Scan for the cell matching the given text and deliver its [X, Y] coordinate at center. 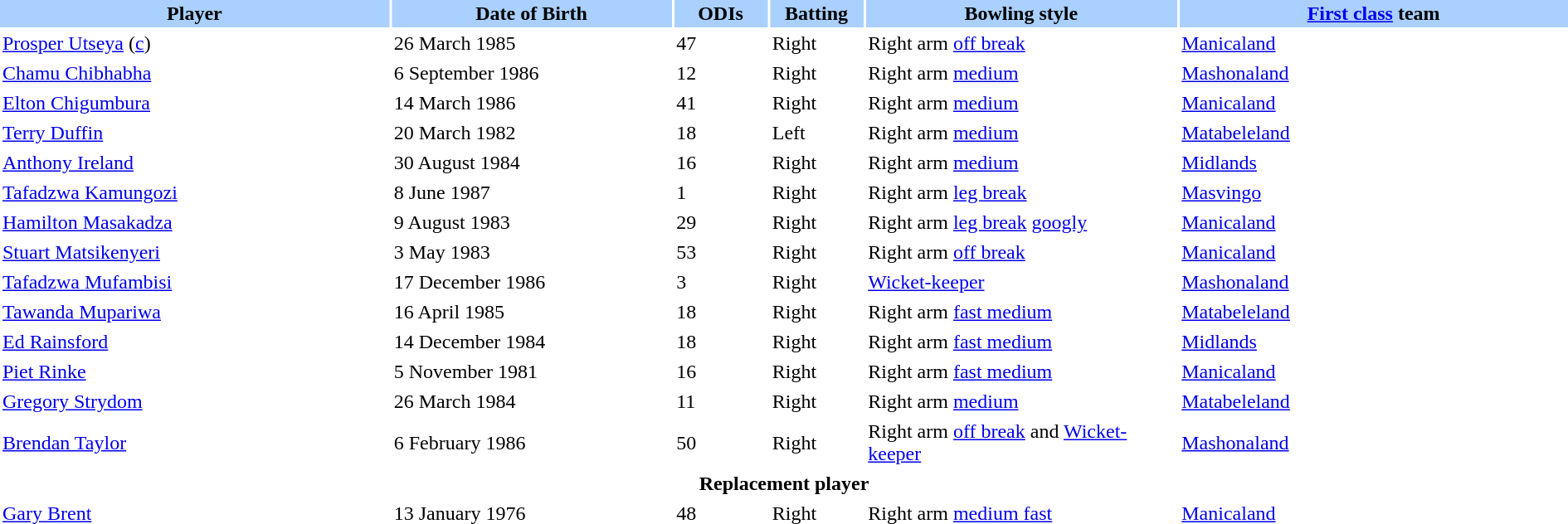
26 March 1985 [532, 43]
Bowling style [1020, 13]
First class team [1374, 13]
29 [720, 222]
Elton Chigumbura [194, 103]
16 April 1985 [532, 312]
41 [720, 103]
1 [720, 192]
Piet Rinke [194, 371]
Masvingo [1374, 192]
Right arm off break and Wicket-keeper [1020, 443]
5 November 1981 [532, 371]
11 [720, 401]
Ed Rainsford [194, 342]
Date of Birth [532, 13]
3 May 1983 [532, 252]
50 [720, 443]
17 December 1986 [532, 282]
Right arm leg break googly [1020, 222]
9 August 1983 [532, 222]
20 March 1982 [532, 133]
ODIs [720, 13]
14 December 1984 [532, 342]
Replacement player [784, 484]
Stuart Matsikenyeri [194, 252]
12 [720, 73]
Terry Duffin [194, 133]
26 March 1984 [532, 401]
14 March 1986 [532, 103]
3 [720, 282]
Hamilton Masakadza [194, 222]
Anthony Ireland [194, 163]
53 [720, 252]
Prosper Utseya (c) [194, 43]
8 June 1987 [532, 192]
Tafadzwa Kamungozi [194, 192]
Right arm leg break [1020, 192]
6 September 1986 [532, 73]
Wicket-keeper [1020, 282]
Tawanda Mupariwa [194, 312]
Batting [816, 13]
47 [720, 43]
Left [816, 133]
Chamu Chibhabha [194, 73]
Tafadzwa Mufambisi [194, 282]
Gregory Strydom [194, 401]
6 February 1986 [532, 443]
Brendan Taylor [194, 443]
Player [194, 13]
30 August 1984 [532, 163]
